Detect which cell encompasses the target text, then output its [X, Y] center coordinate. 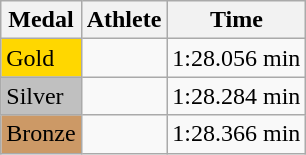
1:28.366 min [236, 134]
Gold [41, 58]
Time [236, 20]
Medal [41, 20]
Athlete [124, 20]
Silver [41, 96]
Bronze [41, 134]
1:28.284 min [236, 96]
1:28.056 min [236, 58]
